Identify which cell holds the provided text, then report its (X, Y) central coordinate. 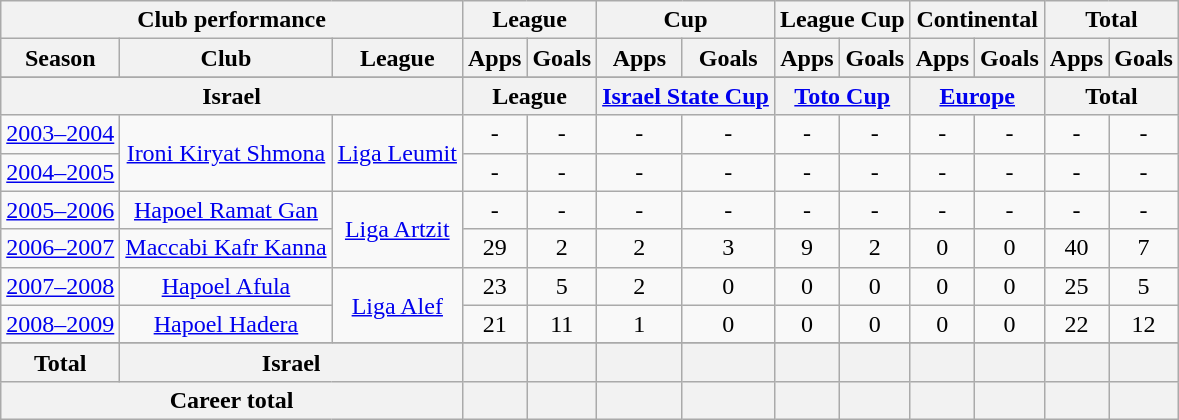
Liga Artzit (397, 229)
Club performance (232, 20)
12 (1144, 324)
Liga Leumit (397, 153)
23 (494, 286)
Continental (977, 20)
2003–2004 (60, 134)
Maccabi Kafr Kanna (226, 248)
1 (640, 324)
Season (60, 58)
22 (1076, 324)
2007–2008 (60, 286)
25 (1076, 286)
7 (1144, 248)
Cup (686, 20)
2008–2009 (60, 324)
Hapoel Afula (226, 286)
29 (494, 248)
2004–2005 (60, 172)
Career total (232, 400)
Hapoel Hadera (226, 324)
Liga Alef (397, 305)
Israel State Cup (686, 96)
2006–2007 (60, 248)
Ironi Kiryat Shmona (226, 153)
21 (494, 324)
2005–2006 (60, 210)
11 (562, 324)
9 (806, 248)
Hapoel Ramat Gan (226, 210)
Europe (977, 96)
3 (728, 248)
Toto Cup (842, 96)
40 (1076, 248)
League Cup (842, 20)
Club (226, 58)
